Pinpoint the cell where the given text exists, returning its (x, y) midpoint coordinate. 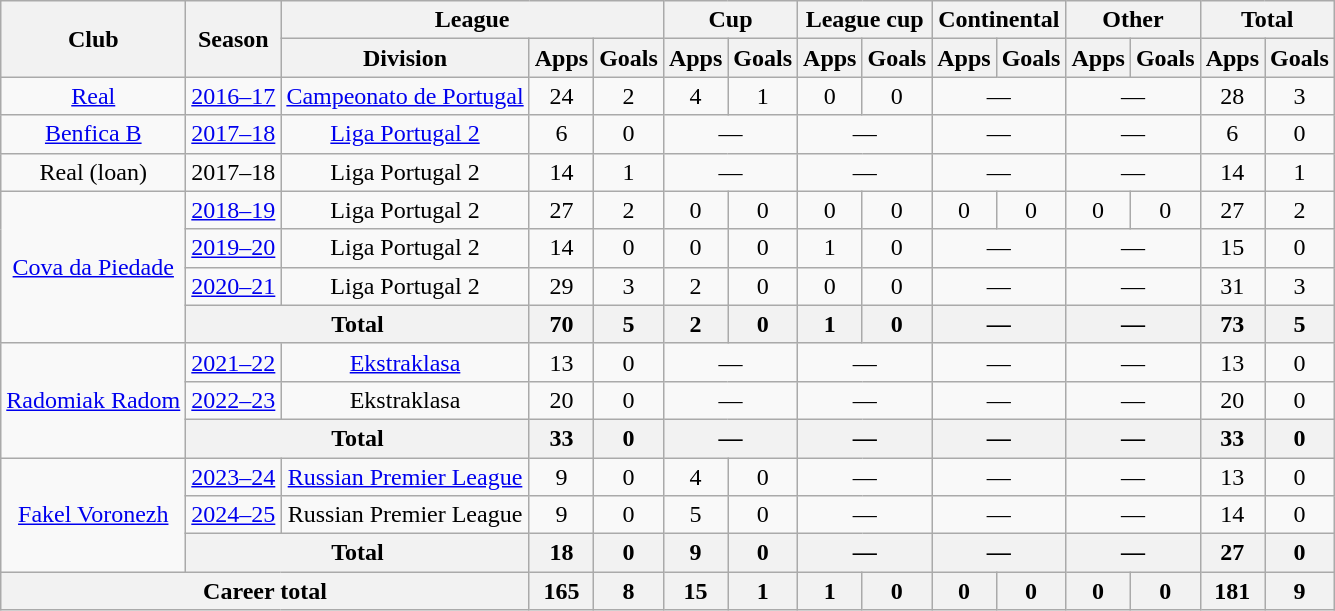
Real (94, 96)
League cup (865, 20)
181 (1232, 591)
Radomiak Radom (94, 400)
Club (94, 39)
2016–17 (234, 96)
24 (561, 96)
Real (loan) (94, 172)
Benfica B (94, 134)
29 (561, 286)
Season (234, 39)
Continental (999, 20)
Cova da Piedade (94, 267)
70 (561, 324)
28 (1232, 96)
18 (561, 553)
73 (1232, 324)
2024–25 (234, 515)
2022–23 (234, 400)
Career total (265, 591)
2023–24 (234, 477)
Fakel Voronezh (94, 515)
Campeonato de Portugal (405, 96)
League (472, 20)
31 (1232, 286)
Other (1133, 20)
Cup (730, 20)
Division (405, 58)
165 (561, 591)
2019–20 (234, 248)
2018–19 (234, 210)
8 (629, 591)
2020–21 (234, 286)
2021–22 (234, 362)
